Determine the [X, Y] coordinate at the center of the cell enclosing the given text.  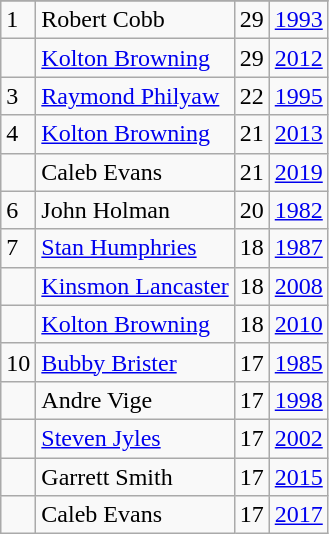
3 [18, 96]
1987 [298, 248]
22 [252, 96]
1985 [298, 362]
Steven Jyles [135, 438]
1993 [298, 20]
2008 [298, 286]
2013 [298, 134]
Kinsmon Lancaster [135, 286]
Bubby Brister [135, 362]
2012 [298, 58]
4 [18, 134]
1 [18, 20]
1982 [298, 210]
Garrett Smith [135, 477]
2010 [298, 324]
10 [18, 362]
20 [252, 210]
7 [18, 248]
2015 [298, 477]
John Holman [135, 210]
Andre Vige [135, 400]
Raymond Philyaw [135, 96]
Robert Cobb [135, 20]
6 [18, 210]
Stan Humphries [135, 248]
2019 [298, 172]
1998 [298, 400]
2017 [298, 515]
1995 [298, 96]
2002 [298, 438]
